Locate the cell with the specified text and output its [x, y] center coordinate. 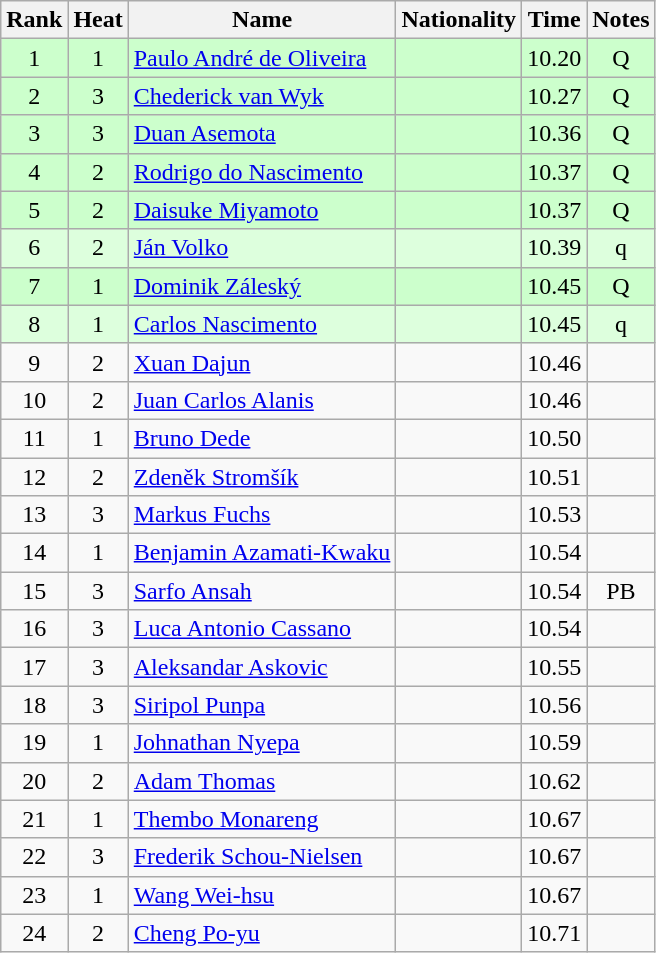
16 [34, 629]
Zdeněk Stromšík [262, 477]
15 [34, 591]
Luca Antonio Cassano [262, 629]
21 [34, 819]
Rank [34, 20]
Juan Carlos Alanis [262, 400]
Adam Thomas [262, 781]
Markus Fuchs [262, 515]
10.53 [554, 515]
24 [34, 933]
Xuan Dajun [262, 362]
Carlos Nascimento [262, 324]
12 [34, 477]
10.55 [554, 667]
20 [34, 781]
10.59 [554, 743]
9 [34, 362]
Benjamin Azamati-Kwaku [262, 553]
11 [34, 438]
Heat [98, 20]
10 [34, 400]
10.62 [554, 781]
Paulo André de Oliveira [262, 58]
19 [34, 743]
Johnathan Nyepa [262, 743]
22 [34, 857]
10.20 [554, 58]
Bruno Dede [262, 438]
7 [34, 286]
Dominik Záleský [262, 286]
10.56 [554, 705]
Name [262, 20]
23 [34, 895]
5 [34, 210]
8 [34, 324]
Duan Asemota [262, 134]
13 [34, 515]
18 [34, 705]
PB [621, 591]
Nationality [459, 20]
Daisuke Miyamoto [262, 210]
10.51 [554, 477]
10.39 [554, 248]
Chederick van Wyk [262, 96]
Notes [621, 20]
Time [554, 20]
Sarfo Ansah [262, 591]
Thembo Monareng [262, 819]
10.36 [554, 134]
10.50 [554, 438]
Rodrigo do Nascimento [262, 172]
10.27 [554, 96]
14 [34, 553]
Ján Volko [262, 248]
Aleksandar Askovic [262, 667]
Frederik Schou-Nielsen [262, 857]
6 [34, 248]
Wang Wei-hsu [262, 895]
10.71 [554, 933]
4 [34, 172]
Cheng Po-yu [262, 933]
Siripol Punpa [262, 705]
17 [34, 667]
